Output the (X, Y) coordinate of the center of the cell containing the given text.  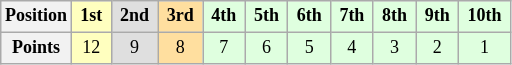
2 (438, 48)
8 (180, 48)
4 (352, 48)
9th (438, 16)
2nd (134, 16)
3rd (180, 16)
Position (36, 16)
1 (485, 48)
7 (224, 48)
8th (394, 16)
5 (310, 48)
6th (310, 16)
3 (394, 48)
10th (485, 16)
6 (266, 48)
5th (266, 16)
1st (91, 16)
12 (91, 48)
4th (224, 16)
7th (352, 16)
Points (36, 48)
9 (134, 48)
